Search for the cell housing the specified text and yield its [X, Y] center coordinate. 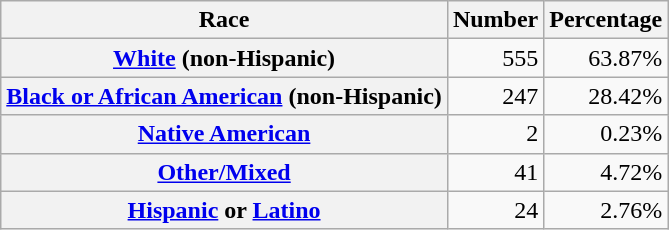
Other/Mixed [224, 172]
41 [495, 172]
Hispanic or Latino [224, 210]
555 [495, 58]
24 [495, 210]
Native American [224, 134]
63.87% [606, 58]
Race [224, 20]
2 [495, 134]
4.72% [606, 172]
0.23% [606, 134]
Number [495, 20]
247 [495, 96]
White (non-Hispanic) [224, 58]
2.76% [606, 210]
Black or African American (non-Hispanic) [224, 96]
28.42% [606, 96]
Percentage [606, 20]
